Return [X, Y] of the center of cell containing provided text 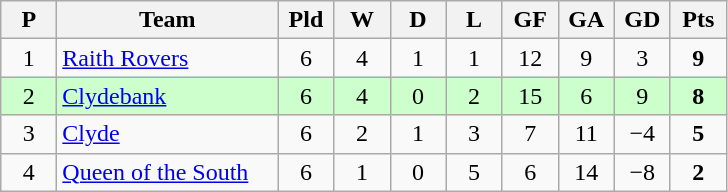
Clyde [168, 134]
GA [586, 20]
12 [530, 58]
14 [586, 172]
W [362, 20]
P [29, 20]
−4 [642, 134]
15 [530, 96]
Queen of the South [168, 172]
Pld [306, 20]
Pts [698, 20]
7 [530, 134]
8 [698, 96]
GD [642, 20]
11 [586, 134]
Raith Rovers [168, 58]
L [474, 20]
Team [168, 20]
−8 [642, 172]
GF [530, 20]
D [418, 20]
Clydebank [168, 96]
